From the cell containing the given text, extract its center point as [X, Y] coordinate. 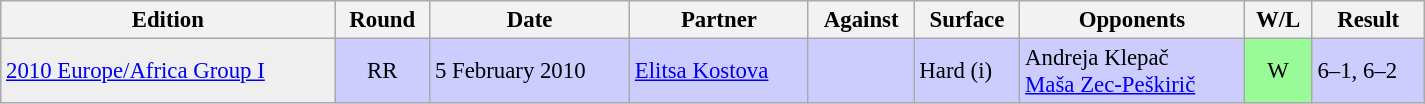
Round [382, 20]
W [1278, 72]
Andreja Klepač Maša Zec-Peškirič [1132, 72]
RR [382, 72]
W/L [1278, 20]
Hard (i) [967, 72]
6–1, 6–2 [1368, 72]
Date [530, 20]
5 February 2010 [530, 72]
Edition [168, 20]
Elitsa Kostova [720, 72]
2010 Europe/Africa Group I [168, 72]
Partner [720, 20]
Opponents [1132, 20]
Result [1368, 20]
Surface [967, 20]
Against [861, 20]
